Scan for the cell matching the given text and deliver its (x, y) coordinate at center. 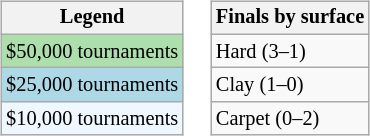
Carpet (0–2) (290, 119)
$10,000 tournaments (92, 119)
Clay (1–0) (290, 85)
$50,000 tournaments (92, 51)
Hard (3–1) (290, 51)
Legend (92, 18)
Finals by surface (290, 18)
$25,000 tournaments (92, 85)
